Locate the cell with the specified text and output its (x, y) center coordinate. 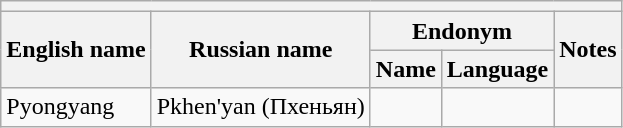
Endonym (462, 31)
Notes (588, 50)
Name (406, 69)
Language (497, 69)
Pkhen'yan (Пхеньян) (260, 107)
Russian name (260, 50)
English name (76, 50)
Pyongyang (76, 107)
